Scan for the cell matching the given text and deliver its [X, Y] coordinate at center. 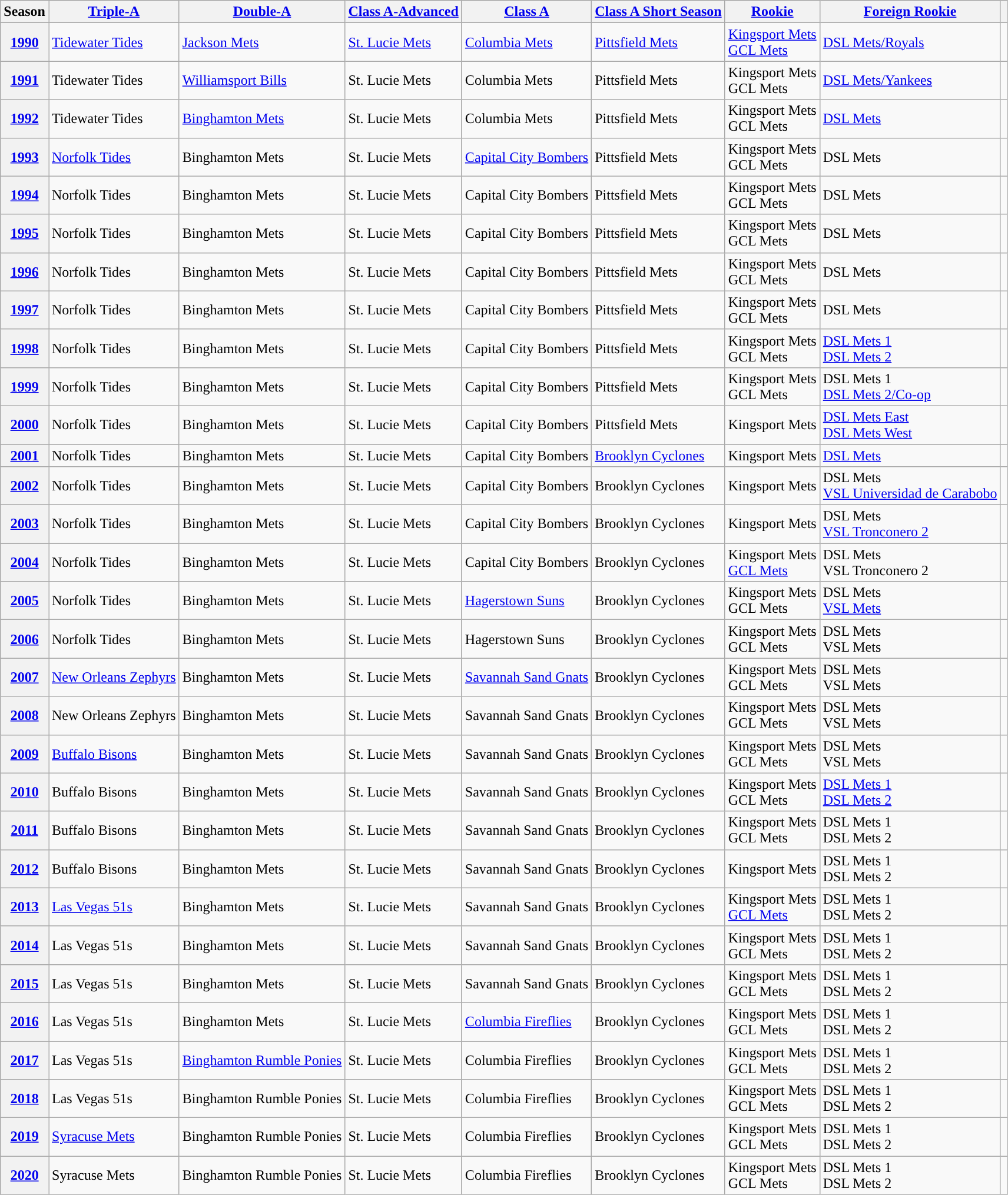
2002 [25, 486]
2008 [25, 716]
2017 [25, 1060]
2007 [25, 677]
2003 [25, 524]
1992 [25, 119]
Class A Short Season [658, 12]
2020 [25, 1175]
Rookie [772, 12]
Foreign Rookie [910, 12]
1996 [25, 272]
1999 [25, 386]
DSL Mets EastDSL Mets West [910, 425]
2014 [25, 945]
1997 [25, 310]
2010 [25, 792]
DSL Mets 1DSL Mets 2/Co-op [910, 386]
2006 [25, 639]
1993 [25, 157]
2016 [25, 1022]
2000 [25, 425]
Class A-Advanced [403, 12]
Williamsport Bills [262, 80]
DSL Mets/Yankees [910, 80]
2011 [25, 830]
2019 [25, 1137]
2004 [25, 563]
DSL MetsVSL Universidad de Carabobo [910, 486]
1995 [25, 233]
2018 [25, 1098]
2009 [25, 753]
Jackson Mets [262, 42]
2012 [25, 869]
Double-A [262, 12]
Triple-A [114, 12]
Season [25, 12]
2013 [25, 907]
2001 [25, 455]
1994 [25, 195]
1990 [25, 42]
1991 [25, 80]
Class A [526, 12]
DSL Mets/Royals [910, 42]
2005 [25, 600]
1998 [25, 348]
2015 [25, 983]
